Identify which cell holds the provided text, then report its (X, Y) central coordinate. 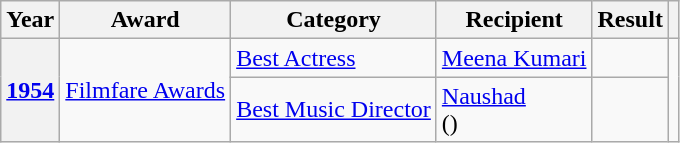
Year (30, 20)
Recipient (514, 20)
Award (146, 20)
Result (630, 20)
Best Actress (334, 58)
Filmfare Awards (146, 90)
Meena Kumari (514, 58)
Best Music Director (334, 110)
Naushad () (514, 110)
1954 (30, 90)
Category (334, 20)
